Locate the cell with the specified text and output its [X, Y] center coordinate. 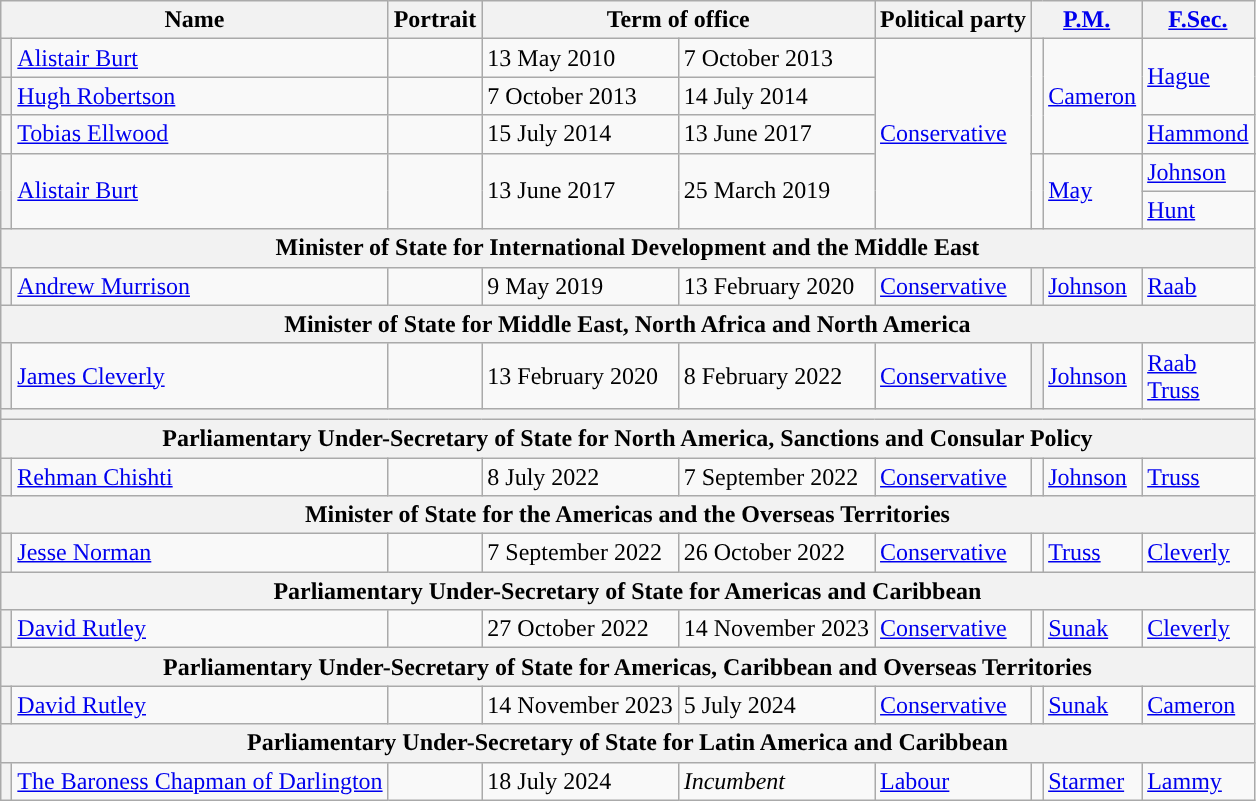
Incumbent [776, 781]
Lammy [1198, 781]
Andrew Murrison [200, 286]
Starmer [1092, 781]
27 October 2022 [580, 629]
Labour [954, 781]
15 July 2014 [580, 134]
Parliamentary Under-Secretary of State for North America, Sanctions and Consular Policy [628, 438]
Name [194, 20]
RaabTruss [1198, 376]
8 July 2022 [580, 477]
James Cleverly [200, 376]
Tobias Ellwood [200, 134]
P.M. [1087, 20]
Parliamentary Under-Secretary of State for Americas and Caribbean [628, 591]
8 February 2022 [776, 376]
25 March 2019 [776, 191]
Jesse Norman [200, 553]
Raab [1198, 286]
13 May 2010 [580, 58]
F.Sec. [1198, 20]
18 July 2024 [580, 781]
The Baroness Chapman of Darlington [200, 781]
5 July 2024 [776, 705]
Minister of State for Middle East, North Africa and North America [628, 324]
26 October 2022 [776, 553]
Parliamentary Under-Secretary of State for Latin America and Caribbean [628, 743]
Parliamentary Under-Secretary of State for Americas, Caribbean and Overseas Territories [628, 667]
Hague [1198, 77]
Term of office [678, 20]
Hammond [1198, 134]
Political party [954, 20]
Portrait [435, 20]
14 July 2014 [776, 96]
May [1092, 191]
9 May 2019 [580, 286]
Minister of State for International Development and the Middle East [628, 248]
Hunt [1198, 210]
Rehman Chishti [200, 477]
Minister of State for the Americas and the Overseas Territories [628, 515]
Hugh Robertson [200, 96]
